Locate the cell with the specified text and output its (x, y) center coordinate. 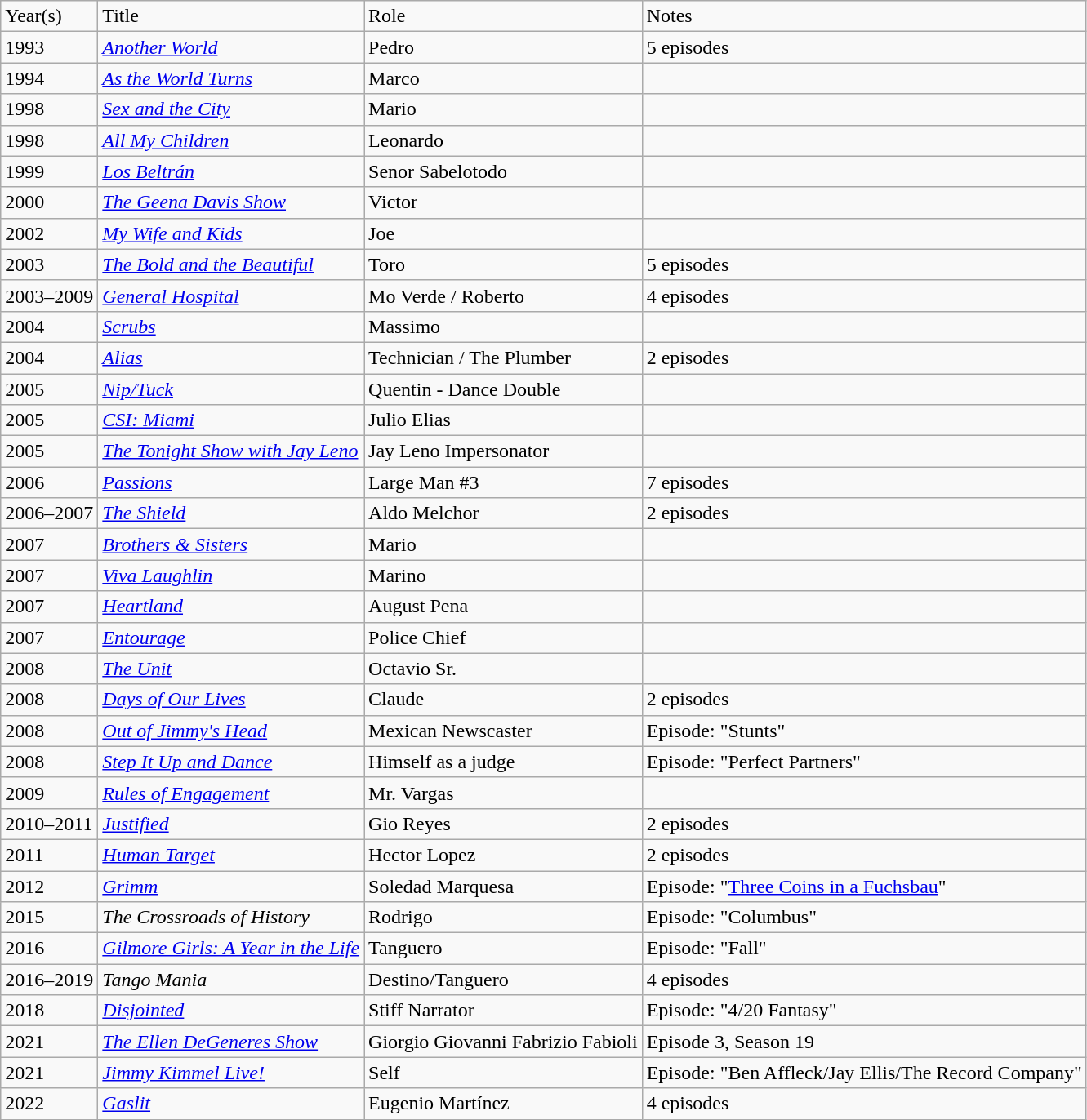
Step It Up and Dance (231, 762)
Gaslit (231, 1104)
Role (503, 16)
Senor Sabelotodo (503, 171)
Episode: "Perfect Partners" (864, 762)
Notes (864, 16)
Passions (231, 482)
Jimmy Kimmel Live! (231, 1073)
Episode: "Ben Affleck/Jay Ellis/The Record Company" (864, 1073)
Aldo Melchor (503, 513)
The Geena Davis Show (231, 202)
7 episodes (864, 482)
Pedro (503, 47)
Destino/Tanguero (503, 980)
2012 (49, 886)
Himself as a judge (503, 762)
Soledad Marquesa (503, 886)
Massimo (503, 327)
Disjointed (231, 1011)
The Unit (231, 669)
Episode: "Three Coins in a Fuchsbau" (864, 886)
Rules of Engagement (231, 793)
2003–2009 (49, 296)
2003 (49, 264)
Stiff Narrator (503, 1011)
Entourage (231, 638)
Episode: "Stunts" (864, 731)
The Ellen DeGeneres Show (231, 1042)
1999 (49, 171)
Leonardo (503, 140)
Episode 3, Season 19 (864, 1042)
2009 (49, 793)
Police Chief (503, 638)
Out of Jimmy's Head (231, 731)
Mr. Vargas (503, 793)
Mexican Newscaster (503, 731)
2002 (49, 233)
Grimm (231, 886)
1994 (49, 78)
2015 (49, 918)
Brothers & Sisters (231, 544)
2006–2007 (49, 513)
The Bold and the Beautiful (231, 264)
Episode: "4/20 Fantasy" (864, 1011)
Episode: "Columbus" (864, 918)
Sex and the City (231, 109)
Hector Lopez (503, 855)
Octavio Sr. (503, 669)
Eugenio Martínez (503, 1104)
Human Target (231, 855)
Heartland (231, 607)
Episode: "Fall" (864, 949)
Gilmore Girls: A Year in the Life (231, 949)
Scrubs (231, 327)
CSI: Miami (231, 420)
Mo Verde / Roberto (503, 296)
Year(s) (49, 16)
Title (231, 16)
General Hospital (231, 296)
Toro (503, 264)
Joe (503, 233)
Marino (503, 576)
1993 (49, 47)
2000 (49, 202)
Los Beltrán (231, 171)
My Wife and Kids (231, 233)
2016–2019 (49, 980)
The Tonight Show with Jay Leno (231, 451)
2018 (49, 1011)
Large Man #3 (503, 482)
Technician / The Plumber (503, 358)
Days of Our Lives (231, 700)
2010–2011 (49, 824)
Tanguero (503, 949)
Self (503, 1073)
Julio Elias (503, 420)
Quentin - Dance Double (503, 389)
Giorgio Giovanni Fabrizio Fabioli (503, 1042)
Marco (503, 78)
Nip/Tuck (231, 389)
The Crossroads of History (231, 918)
Claude (503, 700)
2006 (49, 482)
Viva Laughlin (231, 576)
Gio Reyes (503, 824)
Another World (231, 47)
Rodrigo (503, 918)
Jay Leno Impersonator (503, 451)
Alias (231, 358)
The Shield (231, 513)
August Pena (503, 607)
2016 (49, 949)
All My Children (231, 140)
2022 (49, 1104)
2011 (49, 855)
Justified (231, 824)
Victor (503, 202)
As the World Turns (231, 78)
Tango Mania (231, 980)
